From the cell containing the given text, extract its center point as [X, Y] coordinate. 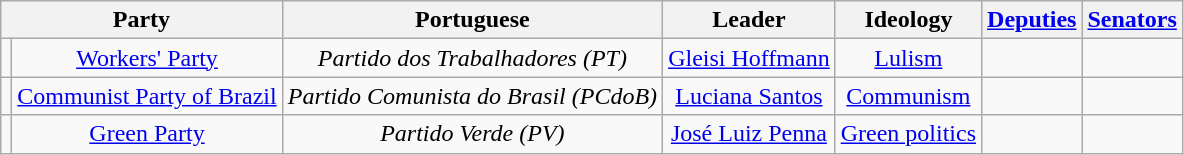
Leader [750, 20]
Workers' Party [147, 58]
Partido Comunista do Brasil (PCdoB) [472, 96]
Party [142, 20]
Green politics [908, 134]
Communism [908, 96]
Senators [1132, 20]
Partido dos Trabalhadores (PT) [472, 58]
Gleisi Hoffmann [750, 58]
Communist Party of Brazil [147, 96]
Green Party [147, 134]
Partido Verde (PV) [472, 134]
Deputies [1032, 20]
Portuguese [472, 20]
José Luiz Penna [750, 134]
Luciana Santos [750, 96]
Ideology [908, 20]
Lulism [908, 58]
